Capture the cell that displays the provided text and extract its [X, Y] central coordinate. 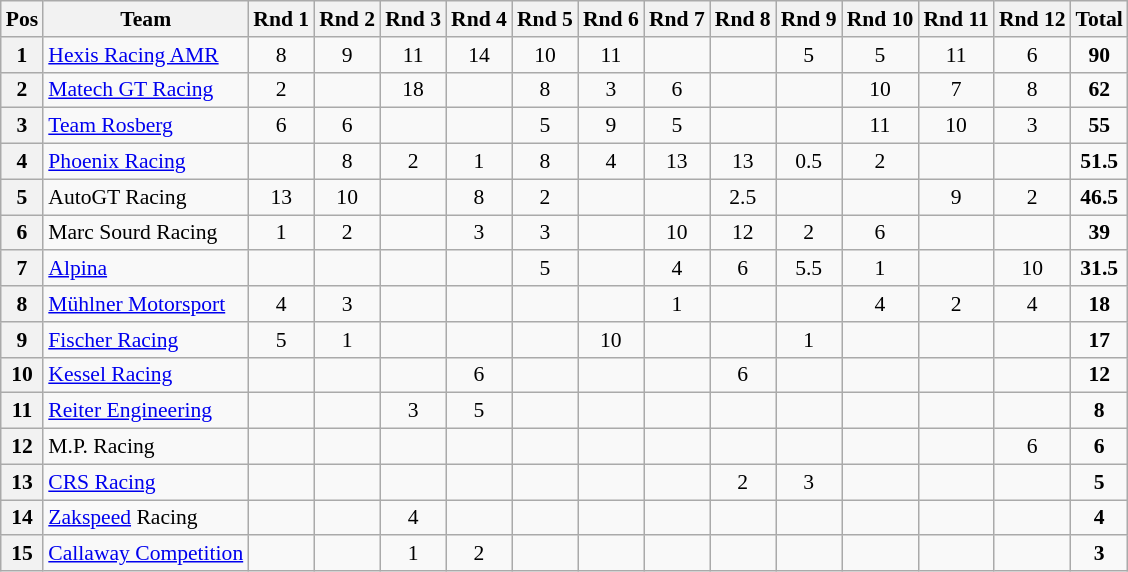
51.5 [1100, 162]
Team Rosberg [146, 126]
31.5 [1100, 269]
Alpina [146, 269]
5.5 [809, 269]
Rnd 6 [611, 19]
CRS Racing [146, 482]
46.5 [1100, 197]
Rnd 5 [545, 19]
Team [146, 19]
Rnd 8 [743, 19]
Mühlner Motorsport [146, 304]
2.5 [743, 197]
Matech GT Racing [146, 90]
M.P. Racing [146, 447]
Fischer Racing [146, 340]
Rnd 1 [281, 19]
17 [1100, 340]
Total [1100, 19]
55 [1100, 126]
15 [22, 554]
Kessel Racing [146, 375]
AutoGT Racing [146, 197]
Rnd 2 [347, 19]
0.5 [809, 162]
Phoenix Racing [146, 162]
Pos [22, 19]
Rnd 12 [1032, 19]
Rnd 10 [880, 19]
Hexis Racing AMR [146, 55]
62 [1100, 90]
Zakspeed Racing [146, 518]
Callaway Competition [146, 554]
Rnd 9 [809, 19]
Rnd 3 [413, 19]
Rnd 4 [479, 19]
Reiter Engineering [146, 411]
Rnd 11 [956, 19]
Rnd 7 [677, 19]
90 [1100, 55]
Marc Sourd Racing [146, 233]
39 [1100, 233]
